Detect which cell encompasses the target text, then output its [x, y] center coordinate. 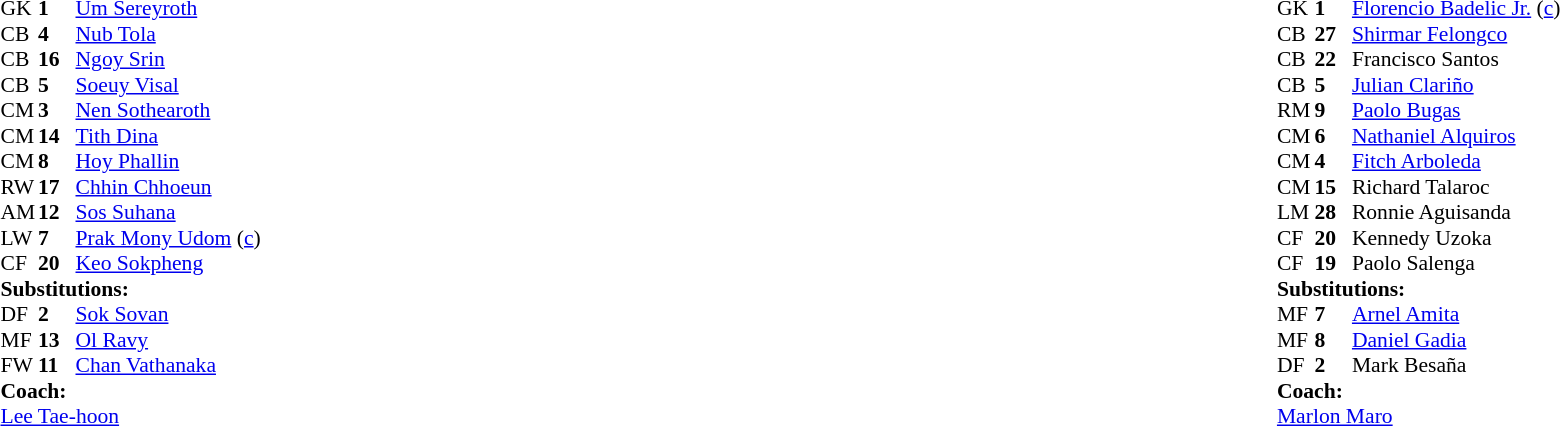
Nub Tola [168, 34]
19 [1333, 263]
16 [57, 59]
13 [57, 340]
RW [19, 187]
22 [1333, 59]
6 [1333, 136]
27 [1333, 34]
Chan Vathanaka [168, 365]
14 [57, 136]
Sok Sovan [168, 315]
Substitutions: [130, 289]
Coach: [130, 391]
Hoy Phallin [168, 161]
15 [1333, 187]
LW [19, 238]
28 [1333, 213]
Ngoy Srin [168, 59]
17 [57, 187]
Ol Ravy [168, 340]
9 [1333, 111]
Keo Sokpheng [168, 263]
Chhin Chhoeun [168, 187]
RM [1296, 111]
Sos Suhana [168, 213]
Prak Mony Udom (c) [168, 238]
12 [57, 213]
AM [19, 213]
Tith Dina [168, 136]
LM [1296, 213]
11 [57, 365]
FW [19, 365]
Soeuy Visal [168, 85]
Nen Sothearoth [168, 111]
3 [57, 111]
